Scan for the cell matching the given text and deliver its (x, y) coordinate at center. 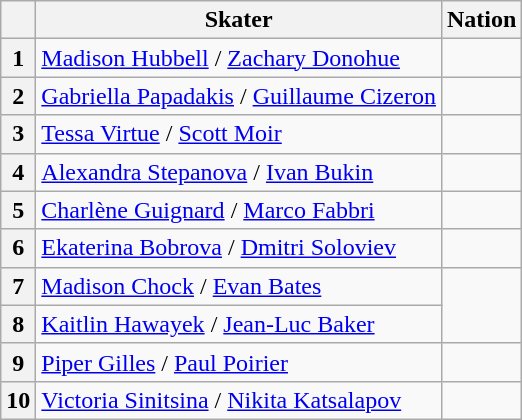
Nation (481, 20)
4 (18, 172)
Victoria Sinitsina / Nikita Katsalapov (239, 400)
10 (18, 400)
Kaitlin Hawayek / Jean-Luc Baker (239, 324)
Gabriella Papadakis / Guillaume Cizeron (239, 96)
1 (18, 58)
Piper Gilles / Paul Poirier (239, 362)
Skater (239, 20)
6 (18, 248)
8 (18, 324)
3 (18, 134)
9 (18, 362)
Alexandra Stepanova / Ivan Bukin (239, 172)
5 (18, 210)
Madison Chock / Evan Bates (239, 286)
Madison Hubbell / Zachary Donohue (239, 58)
2 (18, 96)
Tessa Virtue / Scott Moir (239, 134)
7 (18, 286)
Ekaterina Bobrova / Dmitri Soloviev (239, 248)
Charlène Guignard / Marco Fabbri (239, 210)
